Output the (X, Y) coordinate of the center of the cell containing the given text.  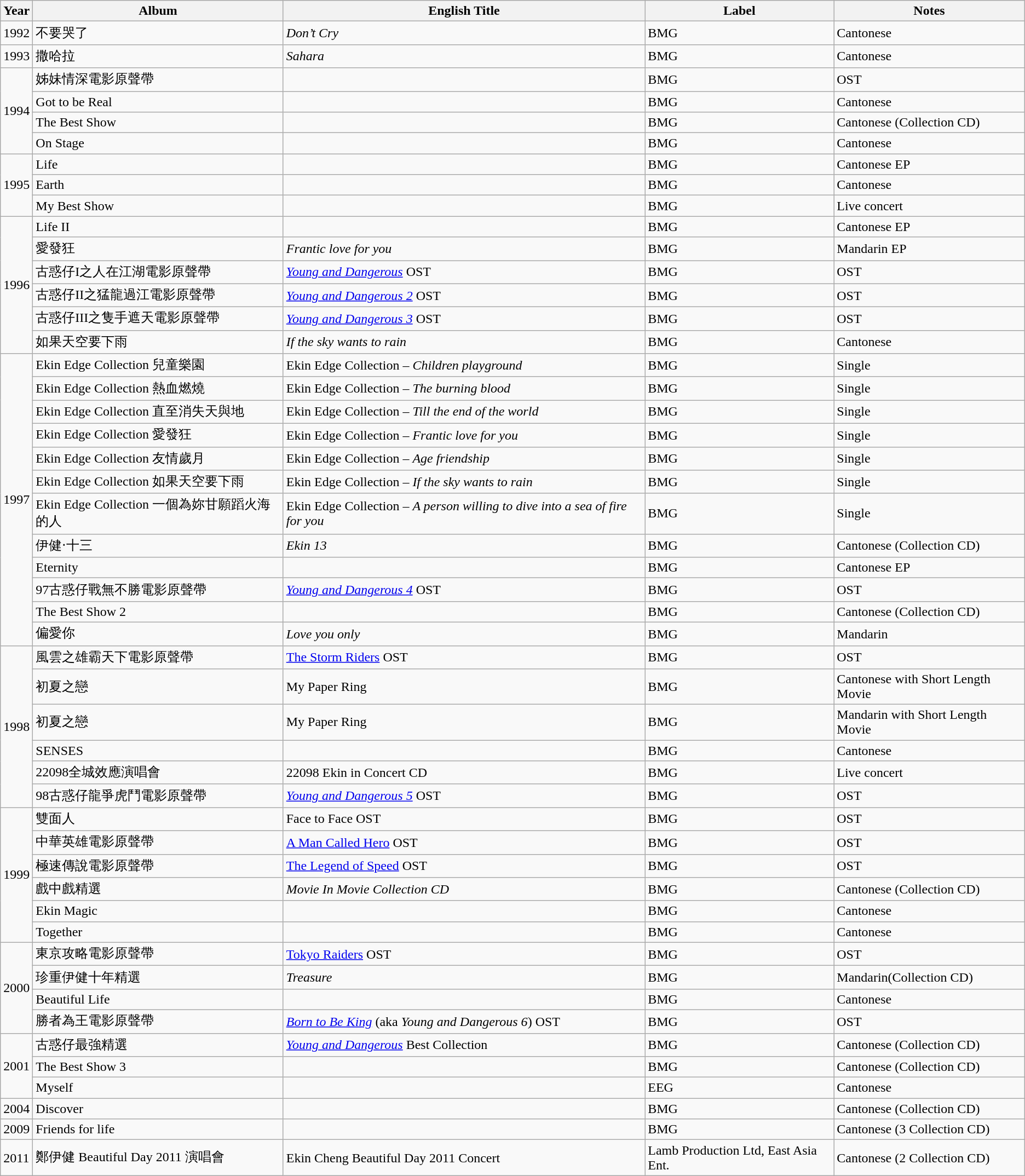
Cantonese (3 Collection CD) (929, 1129)
English Title (464, 11)
Cantonese with Short Length Movie (929, 687)
Ekin Edge Collection – If the sky wants to rain (464, 482)
Ekin Edge Collection 如果天空要下雨 (158, 482)
Ekin Edge Collection – A person willing to dive into a sea of fire for you (464, 514)
98古惑仔龍爭虎鬥電影原聲帶 (158, 796)
1994 (16, 111)
Earth (158, 185)
東京攻略電影原聲帶 (158, 954)
古惑仔II之猛龍過江電影原聲帶 (158, 296)
鄭伊健 Beautiful Day 2011 演唱會 (158, 1157)
97古惑仔戰無不勝電影原聲帶 (158, 590)
Discover (158, 1109)
The Storm Riders OST (464, 657)
Face to Face OST (464, 819)
2001 (16, 1065)
1996 (16, 285)
愛發狂 (158, 249)
My Best Show (158, 206)
Sahara (464, 56)
If the sky wants to rain (464, 342)
不要哭了 (158, 33)
古惑仔III之隻手遮天電影原聲帶 (158, 319)
Ekin Edge Collection 直至消失天與地 (158, 412)
SENSES (158, 751)
Beautiful Life (158, 999)
1998 (16, 727)
1997 (16, 499)
22098 Ekin in Concert CD (464, 773)
Ekin Edge Collection – The burning blood (464, 389)
Love you only (464, 634)
Eternity (158, 568)
The Best Show 2 (158, 612)
Movie In Movie Collection CD (464, 889)
The Best Show 3 (158, 1067)
Ekin Edge Collection 一個為妳甘願蹈火海的人 (158, 514)
Ekin 13 (464, 545)
Myself (158, 1088)
Mandarin(Collection CD) (929, 978)
1999 (16, 875)
2004 (16, 1109)
Label (739, 11)
古惑仔I之人在江湖電影原聲帶 (158, 273)
Young and Dangerous 5 OST (464, 796)
Ekin Edge Collection 愛發狂 (158, 435)
Young and Dangerous 4 OST (464, 590)
Year (16, 11)
偏愛你 (158, 634)
Mandarin (929, 634)
Album (158, 11)
Friends for life (158, 1129)
2000 (16, 988)
1992 (16, 33)
1995 (16, 185)
雙面人 (158, 819)
On Stage (158, 143)
Born to Be King (aka Young and Dangerous 6) OST (464, 1022)
風雲之雄霸天下電影原聲帶 (158, 657)
Notes (929, 11)
如果天空要下雨 (158, 342)
Ekin Cheng Beautiful Day 2011 Concert (464, 1157)
珍重伊健十年精選 (158, 978)
Young and Dangerous Best Collection (464, 1045)
撒哈拉 (158, 56)
Ekin Edge Collection – Frantic love for you (464, 435)
極速傳說電影原聲帶 (158, 866)
Ekin Edge Collection – Age friendship (464, 459)
Life (158, 164)
Ekin Edge Collection 友情歲月 (158, 459)
Ekin Edge Collection 兒童樂園 (158, 366)
2009 (16, 1129)
勝者為王電影原聲帶 (158, 1022)
Together (158, 932)
Ekin Edge Collection – Children playground (464, 366)
EEG (739, 1088)
Young and Dangerous 3 OST (464, 319)
姊妹情深電影原聲帶 (158, 80)
Mandarin EP (929, 249)
The Legend of Speed OST (464, 866)
古惑仔最強精選 (158, 1045)
22098全城效應演唱會 (158, 773)
Got to be Real (158, 101)
Life II (158, 227)
Tokyo Raiders OST (464, 954)
Young and Dangerous 2 OST (464, 296)
Treasure (464, 978)
Ekin Magic (158, 911)
2011 (16, 1157)
Ekin Edge Collection – Till the end of the world (464, 412)
Don’t Cry (464, 33)
伊健‧十三 (158, 545)
戲中戲精選 (158, 889)
Frantic love for you (464, 249)
Cantonese (2 Collection CD) (929, 1157)
中華英雄電影原聲帶 (158, 842)
A Man Called Hero OST (464, 842)
Young and Dangerous OST (464, 273)
The Best Show (158, 123)
Ekin Edge Collection 熱血燃燒 (158, 389)
Mandarin with Short Length Movie (929, 723)
Lamb Production Ltd, East Asia Ent. (739, 1157)
1993 (16, 56)
